Output the [X, Y] coordinate of the center of the cell containing the given text.  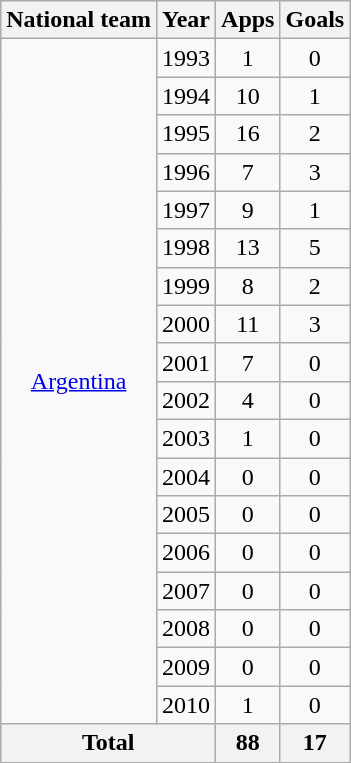
10 [248, 96]
17 [315, 743]
Apps [248, 20]
2000 [186, 324]
88 [248, 743]
1994 [186, 96]
2002 [186, 400]
11 [248, 324]
1997 [186, 210]
2003 [186, 438]
2007 [186, 591]
5 [315, 248]
2008 [186, 629]
Year [186, 20]
2001 [186, 362]
2006 [186, 553]
8 [248, 286]
1996 [186, 172]
2005 [186, 515]
2004 [186, 477]
Goals [315, 20]
4 [248, 400]
2009 [186, 667]
1993 [186, 58]
Total [108, 743]
2010 [186, 705]
1998 [186, 248]
9 [248, 210]
Argentina [79, 382]
1999 [186, 286]
National team [79, 20]
13 [248, 248]
16 [248, 134]
1995 [186, 134]
